From the cell containing the given text, extract its center point as [X, Y] coordinate. 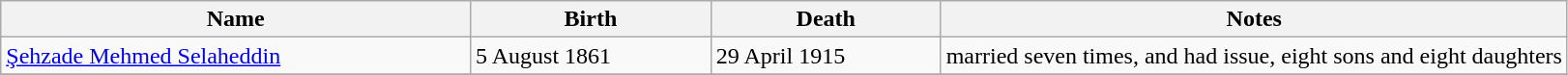
Şehzade Mehmed Selaheddin [236, 56]
Death [826, 19]
29 April 1915 [826, 56]
Name [236, 19]
married seven times, and had issue, eight sons and eight daughters [1254, 56]
Birth [592, 19]
5 August 1861 [592, 56]
Notes [1254, 19]
